Pinpoint the cell where the given text exists, returning its (x, y) midpoint coordinate. 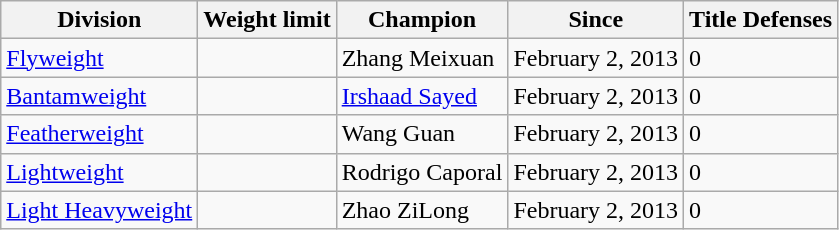
Weight limit (267, 20)
Champion (422, 20)
Bantamweight (100, 96)
Rodrigo Caporal (422, 172)
Flyweight (100, 58)
Zhao ZiLong (422, 210)
Featherweight (100, 134)
Since (596, 20)
Wang Guan (422, 134)
Title Defenses (761, 20)
Irshaad Sayed (422, 96)
Division (100, 20)
Light Heavyweight (100, 210)
Lightweight (100, 172)
Zhang Meixuan (422, 58)
